Output the [x, y] coordinate of the center of the cell containing the given text.  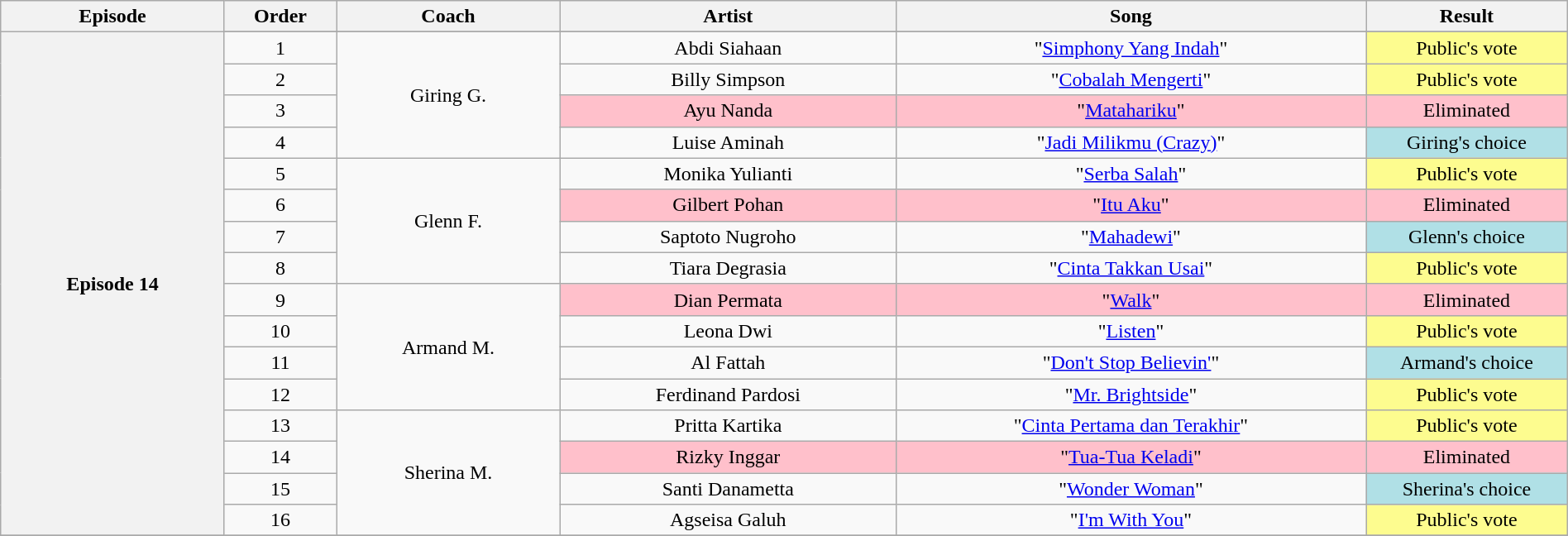
11 [280, 362]
15 [280, 489]
7 [280, 237]
"Walk" [1131, 299]
Result [1467, 17]
4 [280, 142]
Sherina M. [448, 473]
"Cinta Takkan Usai" [1131, 268]
12 [280, 395]
Gilbert Pohan [728, 205]
1 [280, 48]
16 [280, 520]
Saptoto Nugroho [728, 237]
Al Fattah [728, 362]
2 [280, 79]
Leona Dwi [728, 331]
"Tua-Tua Keladi" [1131, 457]
Order [280, 17]
Luise Aminah [728, 142]
"Serba Salah" [1131, 174]
Billy Simpson [728, 79]
Giring G. [448, 95]
13 [280, 426]
"Jadi Milikmu (Crazy)" [1131, 142]
Dian Permata [728, 299]
"I'm With You" [1131, 520]
Ferdinand Pardosi [728, 395]
Armand M. [448, 347]
Coach [448, 17]
Tiara Degrasia [728, 268]
"Cinta Pertama dan Terakhir" [1131, 426]
Agseisa Galuh [728, 520]
14 [280, 457]
"Wonder Woman" [1131, 489]
"Cobalah Mengerti" [1131, 79]
Santi Danametta [728, 489]
5 [280, 174]
"Listen" [1131, 331]
Pritta Kartika [728, 426]
"Don't Stop Believin'" [1131, 362]
9 [280, 299]
Monika Yulianti [728, 174]
6 [280, 205]
"Simphony Yang Indah" [1131, 48]
Artist [728, 17]
"Mahadewi" [1131, 237]
"Itu Aku" [1131, 205]
Armand's choice [1467, 362]
"Mr. Brightside" [1131, 395]
10 [280, 331]
8 [280, 268]
"Matahariku" [1131, 111]
3 [280, 111]
Episode [112, 17]
Glenn's choice [1467, 237]
Giring's choice [1467, 142]
Abdi Siahaan [728, 48]
Sherina's choice [1467, 489]
Rizky Inggar [728, 457]
Glenn F. [448, 221]
Episode 14 [112, 285]
Ayu Nanda [728, 111]
Song [1131, 17]
